Pinpoint the cell where the given text exists, returning its (X, Y) midpoint coordinate. 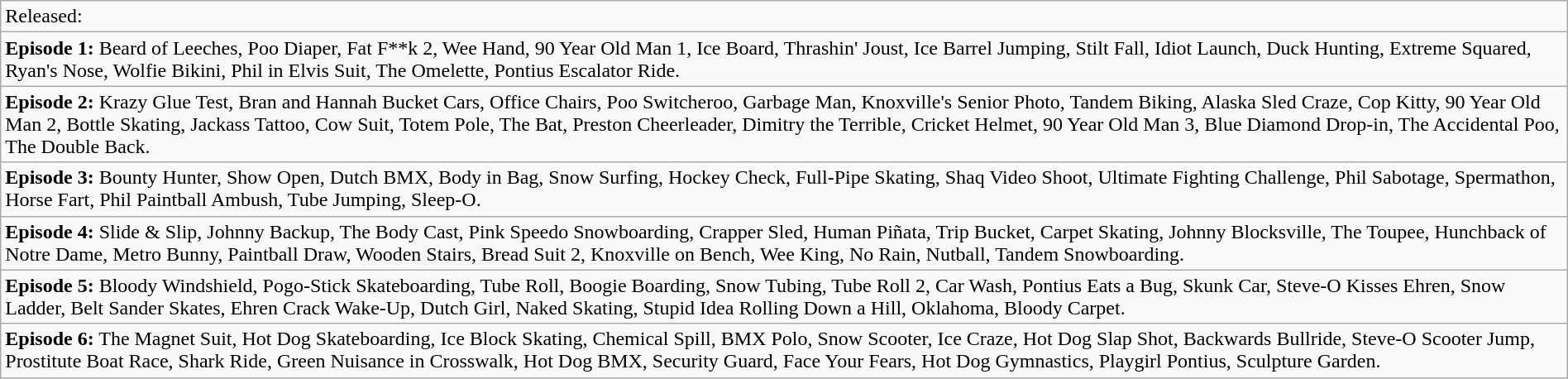
Released: (784, 17)
